Provide the (x, y) coordinate of the cell's center where the given text is located.  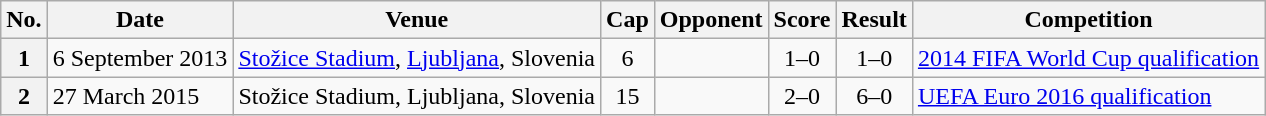
1 (24, 58)
6 September 2013 (140, 58)
2–0 (802, 96)
6 (628, 58)
No. (24, 20)
Date (140, 20)
Opponent (711, 20)
2014 FIFA World Cup qualification (1088, 58)
UEFA Euro 2016 qualification (1088, 96)
6–0 (874, 96)
Venue (417, 20)
Score (802, 20)
27 March 2015 (140, 96)
2 (24, 96)
Result (874, 20)
Cap (628, 20)
15 (628, 96)
Competition (1088, 20)
